Find where the given text appears and provide that cell's center as (x, y) coordinate. 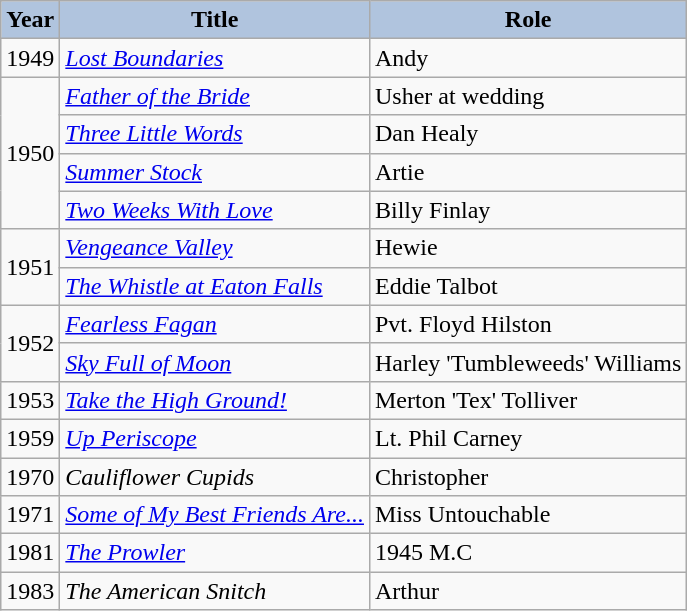
Title (215, 20)
Lt. Phil Carney (528, 438)
Artie (528, 172)
1953 (30, 400)
Miss Untouchable (528, 515)
Fearless Fagan (215, 324)
Year (30, 20)
1949 (30, 58)
Vengeance Valley (215, 248)
Arthur (528, 591)
Eddie Talbot (528, 286)
1959 (30, 438)
1970 (30, 477)
Three Little Words (215, 134)
Cauliflower Cupids (215, 477)
Summer Stock (215, 172)
Two Weeks With Love (215, 210)
1951 (30, 267)
Harley 'Tumbleweeds' Williams (528, 362)
1952 (30, 343)
Usher at wedding (528, 96)
Some of My Best Friends Are... (215, 515)
1950 (30, 153)
Pvt. Floyd Hilston (528, 324)
1945 M.C (528, 553)
Andy (528, 58)
Merton 'Tex' Tolliver (528, 400)
Take the High Ground! (215, 400)
Sky Full of Moon (215, 362)
Up Periscope (215, 438)
1971 (30, 515)
Dan Healy (528, 134)
The American Snitch (215, 591)
The Prowler (215, 553)
Lost Boundaries (215, 58)
Father of the Bride (215, 96)
1981 (30, 553)
Billy Finlay (528, 210)
The Whistle at Eaton Falls (215, 286)
Hewie (528, 248)
1983 (30, 591)
Role (528, 20)
Christopher (528, 477)
